Return (X, Y) of the center of cell containing provided text 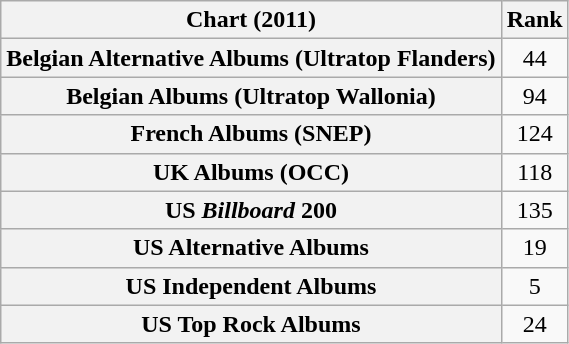
135 (534, 210)
44 (534, 58)
French Albums (SNEP) (251, 134)
US Independent Albums (251, 286)
Chart (2011) (251, 20)
Belgian Albums (Ultratop Wallonia) (251, 96)
US Top Rock Albums (251, 324)
UK Albums (OCC) (251, 172)
94 (534, 96)
118 (534, 172)
Belgian Alternative Albums (Ultratop Flanders) (251, 58)
Rank (534, 20)
124 (534, 134)
US Alternative Albums (251, 248)
19 (534, 248)
24 (534, 324)
5 (534, 286)
US Billboard 200 (251, 210)
